Find where the given text appears and provide that cell's center as [x, y] coordinate. 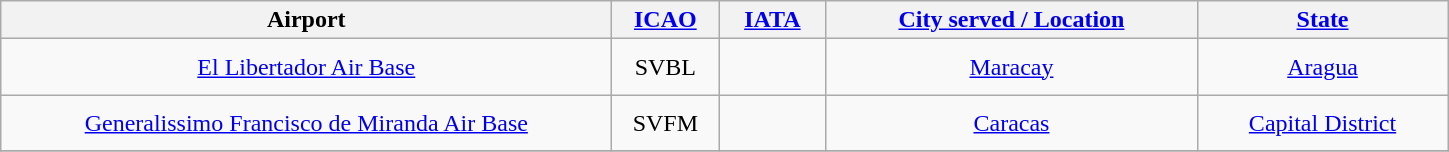
Aragua [1322, 67]
Caracas [1012, 123]
City served / Location [1012, 20]
State [1322, 20]
El Libertador Air Base [306, 67]
Maracay [1012, 67]
Airport [306, 20]
IATA [772, 20]
SVBL [666, 67]
ICAO [666, 20]
SVFM [666, 123]
Generalissimo Francisco de Miranda Air Base [306, 123]
Capital District [1322, 123]
